Determine the [x, y] coordinate at the center of the cell enclosing the given text.  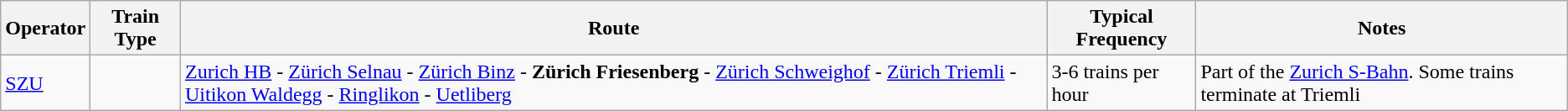
3-6 trains per hour [1122, 82]
Route [613, 29]
Notes [1382, 29]
Operator [45, 29]
Zurich HB - Zürich Selnau - Zürich Binz - Zürich Friesenberg - Zürich Schweighof - Zürich Triemli - Uitikon Waldegg - Ringlikon - Uetliberg [613, 82]
Train Type [136, 29]
Typical Frequency [1122, 29]
SZU [45, 82]
Part of the Zurich S-Bahn. Some trains terminate at Triemli [1382, 82]
